Pinpoint the cell where the given text exists, returning its [X, Y] midpoint coordinate. 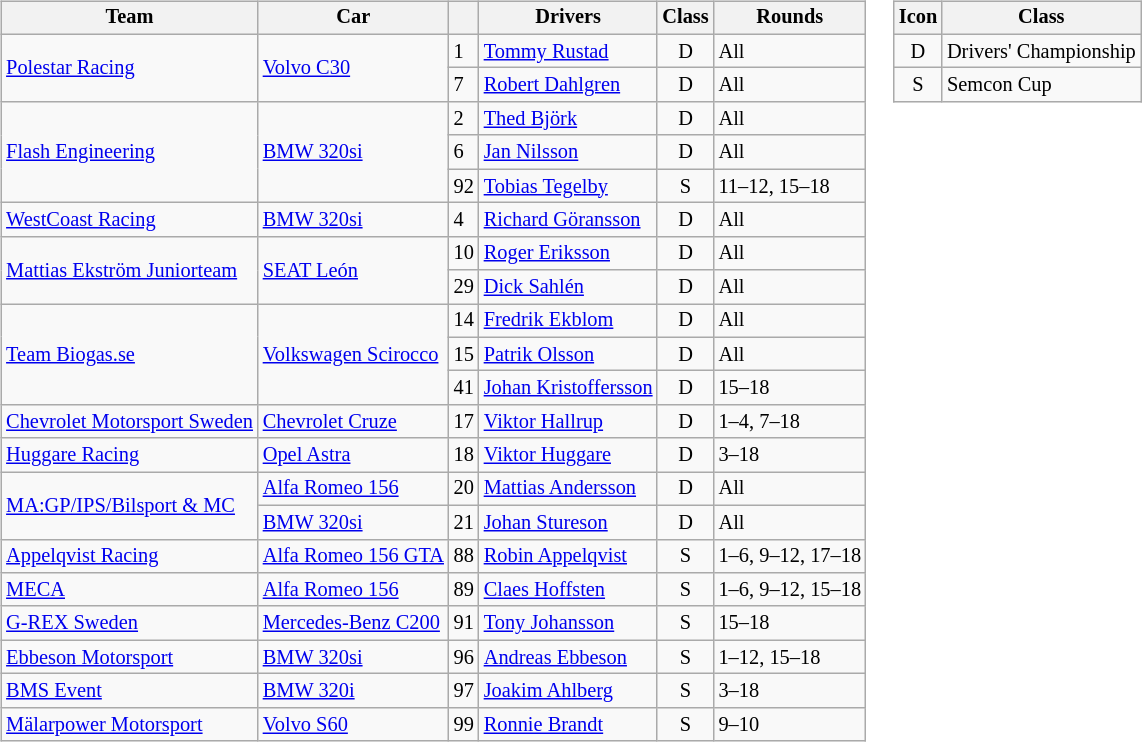
Richard Göransson [568, 220]
6 [464, 152]
41 [464, 388]
Roger Eriksson [568, 253]
1–6, 9–12, 15–18 [790, 590]
Andreas Ebbeson [568, 657]
Mattias Andersson [568, 489]
7 [464, 85]
Tobias Tegelby [568, 186]
BMW 320i [354, 691]
Volkswagen Scirocco [354, 354]
Patrik Olsson [568, 354]
92 [464, 186]
MA:GP/IPS/Bilsport & MC [130, 506]
20 [464, 489]
Jan Nilsson [568, 152]
Robin Appelqvist [568, 556]
10 [464, 253]
Drivers [568, 18]
18 [464, 455]
Viktor Hallrup [568, 422]
1–4, 7–18 [790, 422]
Semcon Cup [1042, 85]
Ebbeson Motorsport [130, 657]
Ronnie Brandt [568, 724]
Team [130, 18]
G-REX Sweden [130, 623]
Johan Kristoffersson [568, 388]
29 [464, 287]
1 [464, 51]
WestCoast Racing [130, 220]
Volvo C30 [354, 68]
17 [464, 422]
BMS Event [130, 691]
Dick Sahlén [568, 287]
14 [464, 321]
11–12, 15–18 [790, 186]
Chevrolet Cruze [354, 422]
1–12, 15–18 [790, 657]
Huggare Racing [130, 455]
Viktor Huggare [568, 455]
21 [464, 522]
Robert Dahlgren [568, 85]
88 [464, 556]
Tony Johansson [568, 623]
MECA [130, 590]
15 [464, 354]
Icon [918, 18]
SEAT León [354, 270]
Flash Engineering [130, 152]
Volvo S60 [354, 724]
Fredrik Ekblom [568, 321]
96 [464, 657]
9–10 [790, 724]
Joakim Ahlberg [568, 691]
2 [464, 119]
Johan Stureson [568, 522]
1–6, 9–12, 17–18 [790, 556]
Mattias Ekström Juniorteam [130, 270]
Alfa Romeo 156 GTA [354, 556]
89 [464, 590]
Polestar Racing [130, 68]
Mälarpower Motorsport [130, 724]
Appelqvist Racing [130, 556]
97 [464, 691]
Car [354, 18]
91 [464, 623]
Opel Astra [354, 455]
Drivers' Championship [1042, 51]
Tommy Rustad [568, 51]
Chevrolet Motorsport Sweden [130, 422]
Rounds [790, 18]
Claes Hoffsten [568, 590]
Mercedes-Benz C200 [354, 623]
4 [464, 220]
Thed Björk [568, 119]
99 [464, 724]
Team Biogas.se [130, 354]
